Return (X, Y) of the center of cell containing provided text 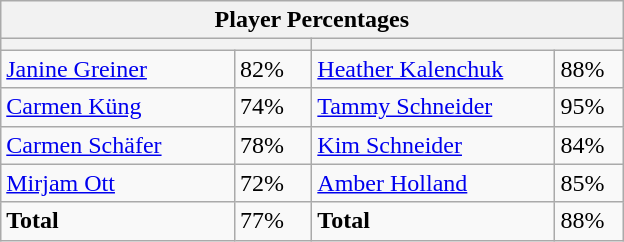
Carmen Küng (118, 107)
Janine Greiner (118, 69)
84% (589, 145)
Player Percentages (312, 20)
82% (272, 69)
85% (589, 183)
Kim Schneider (434, 145)
95% (589, 107)
74% (272, 107)
Carmen Schäfer (118, 145)
Amber Holland (434, 183)
Heather Kalenchuk (434, 69)
Tammy Schneider (434, 107)
78% (272, 145)
77% (272, 221)
Mirjam Ott (118, 183)
72% (272, 183)
